Provide the [X, Y] coordinate of the cell's center where the given text is located.  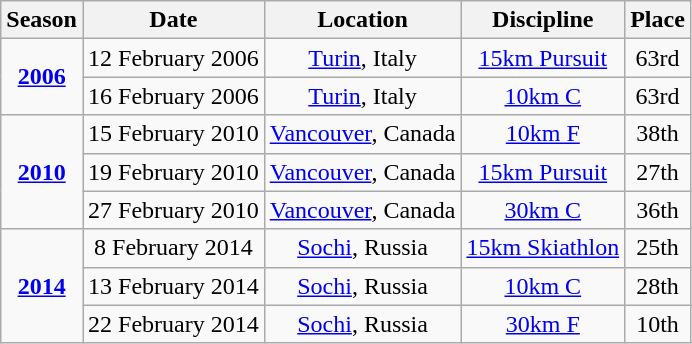
38th [658, 134]
Place [658, 20]
2010 [42, 172]
2014 [42, 286]
22 February 2014 [173, 324]
15km Skiathlon [543, 248]
Season [42, 20]
19 February 2010 [173, 172]
2006 [42, 77]
25th [658, 248]
Location [362, 20]
12 February 2006 [173, 58]
27 February 2010 [173, 210]
10km F [543, 134]
Date [173, 20]
15 February 2010 [173, 134]
28th [658, 286]
27th [658, 172]
30km F [543, 324]
36th [658, 210]
16 February 2006 [173, 96]
13 February 2014 [173, 286]
30km C [543, 210]
Discipline [543, 20]
8 February 2014 [173, 248]
10th [658, 324]
